Identify which cell holds the provided text, then report its [X, Y] central coordinate. 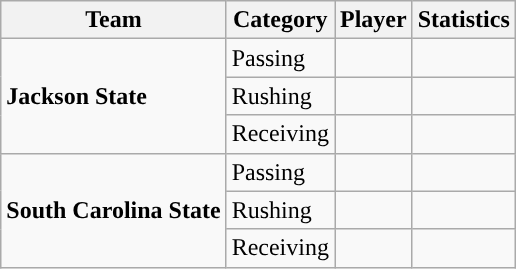
Statistics [464, 20]
South Carolina State [114, 210]
Player [373, 20]
Category [280, 20]
Team [114, 20]
Jackson State [114, 96]
